Detect which cell encompasses the target text, then output its [X, Y] center coordinate. 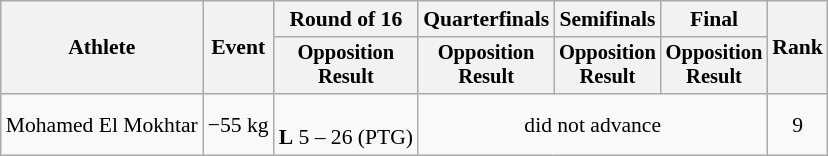
9 [798, 124]
did not advance [592, 124]
Semifinals [608, 19]
Quarterfinals [486, 19]
−55 kg [238, 124]
Mohamed El Mokhtar [102, 124]
Athlete [102, 48]
Rank [798, 48]
Round of 16 [346, 19]
Event [238, 48]
Final [714, 19]
L 5 – 26 (PTG) [346, 124]
